Extract the (x, y) coordinate from the center of the cell holding the provided text.  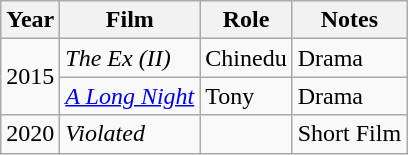
Short Film (349, 134)
Chinedu (246, 58)
2015 (30, 77)
Violated (130, 134)
2020 (30, 134)
A Long Night (130, 96)
The Ex (II) (130, 58)
Film (130, 20)
Notes (349, 20)
Role (246, 20)
Tony (246, 96)
Year (30, 20)
